Extract the [x, y] coordinate from the center of the cell holding the provided text.  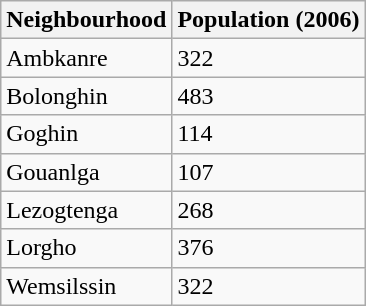
107 [268, 172]
Lorgho [86, 248]
Bolonghin [86, 96]
Neighbourhood [86, 20]
Lezogtenga [86, 210]
483 [268, 96]
114 [268, 134]
Wemsilssin [86, 286]
Ambkanre [86, 58]
376 [268, 248]
Gouanlga [86, 172]
Goghin [86, 134]
Population (2006) [268, 20]
268 [268, 210]
